Capture the cell that displays the provided text and extract its (x, y) central coordinate. 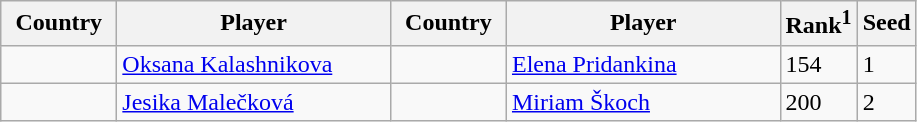
Oksana Kalashnikova (254, 64)
1 (886, 64)
Elena Pridankina (643, 64)
Rank1 (818, 24)
154 (818, 64)
2 (886, 102)
Miriam Škoch (643, 102)
200 (818, 102)
Seed (886, 24)
Jesika Malečková (254, 102)
